Provide the [x, y] coordinate of the cell's center where the given text is located.  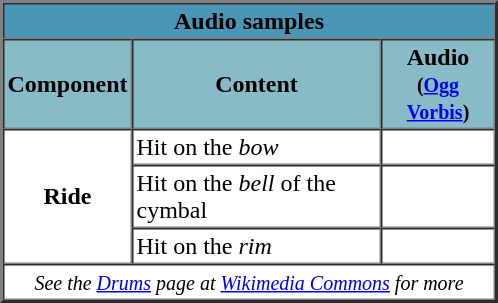
Ride [68, 196]
Audio (Ogg Vorbis) [438, 84]
Content [256, 84]
Hit on the bell of the cymbal [256, 196]
Hit on the bow [256, 147]
Component [68, 84]
Audio samples [249, 21]
Hit on the rim [256, 246]
See the Drums page at Wikimedia Commons for more [249, 282]
